Locate the cell with the specified text and output its (X, Y) center coordinate. 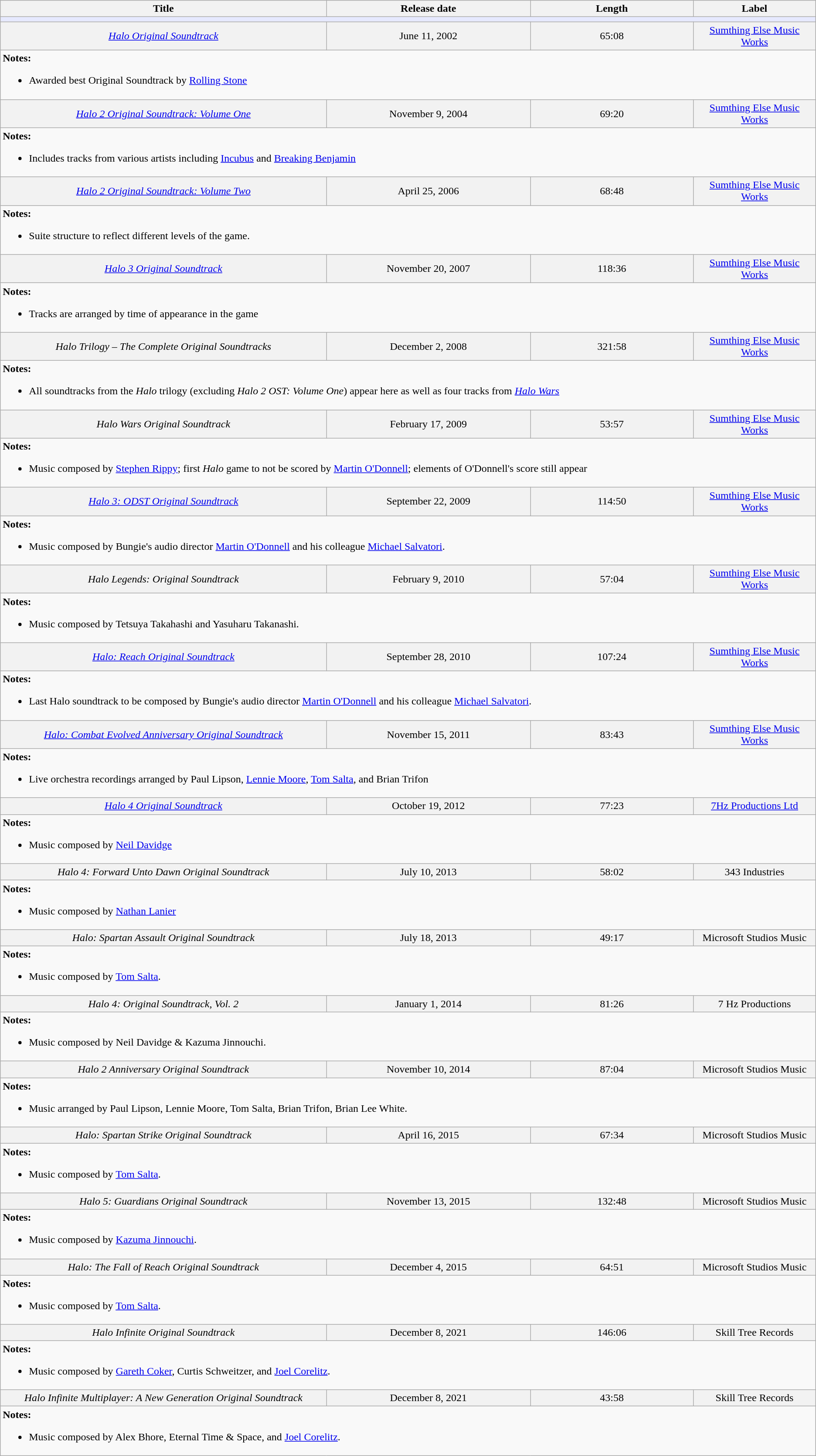
Notes:Music composed by Neil Davidge (408, 839)
Notes:All soundtracks from the Halo trilogy (excluding Halo 2 OST: Volume One) appear here as well as four tracks from Halo Wars (408, 385)
118:36 (612, 268)
65:08 (612, 36)
Notes:Music composed by Bungie's audio director Martin O'Donnell and his colleague Michael Salvatori. (408, 540)
November 20, 2007 (428, 268)
November 15, 2011 (428, 735)
Halo: The Fall of Reach Original Soundtrack (163, 1267)
Notes:Includes tracks from various artists including Incubus and Breaking Benjamin (408, 152)
64:51 (612, 1267)
53:57 (612, 423)
Notes:Music composed by Stephen Rippy; first Halo game to not be scored by Martin O'Donnell; elements of O'Donnell's score still appear (408, 463)
Halo 5: Guardians Original Soundtrack (163, 1201)
343 Industries (755, 872)
Notes:Music composed by Nathan Lanier (408, 904)
81:26 (612, 1003)
Halo: Spartan Strike Original Soundtrack (163, 1135)
Label (755, 9)
April 25, 2006 (428, 191)
Halo 2 Original Soundtrack: Volume One (163, 113)
Halo Legends: Original Soundtrack (163, 579)
Title (163, 9)
67:34 (612, 1135)
September 22, 2009 (428, 502)
83:43 (612, 735)
107:24 (612, 657)
Halo 4: Forward Unto Dawn Original Soundtrack (163, 872)
7 Hz Productions (755, 1003)
Halo 3 Original Soundtrack (163, 268)
December 4, 2015 (428, 1267)
Halo Original Soundtrack (163, 36)
September 28, 2010 (428, 657)
Notes:Music composed by Neil Davidge & Kazuma Jinnouchi. (408, 1037)
Halo Trilogy – The Complete Original Soundtracks (163, 346)
January 1, 2014 (428, 1003)
43:58 (612, 1398)
Notes:Tracks are arranged by time of appearance in the game (408, 308)
Halo 4: Original Soundtrack, Vol. 2 (163, 1003)
49:17 (612, 938)
June 11, 2002 (428, 36)
114:50 (612, 502)
146:06 (612, 1332)
Halo 2 Original Soundtrack: Volume Two (163, 191)
Notes:Last Halo soundtrack to be composed by Bungie's audio director Martin O'Donnell and his colleague Michael Salvatori. (408, 695)
Notes:Music composed by Alex Bhore, Eternal Time & Space, and Joel Corelitz. (408, 1431)
Notes:Music composed by Tetsuya Takahashi and Yasuharu Takanashi. (408, 618)
Halo Wars Original Soundtrack (163, 423)
February 9, 2010 (428, 579)
Notes:Music composed by Kazuma Jinnouchi. (408, 1234)
Length (612, 9)
July 18, 2013 (428, 938)
Halo 2 Anniversary Original Soundtrack (163, 1070)
57:04 (612, 579)
November 13, 2015 (428, 1201)
Halo Infinite Original Soundtrack (163, 1332)
October 19, 2012 (428, 806)
Halo 4 Original Soundtrack (163, 806)
February 17, 2009 (428, 423)
Release date (428, 9)
April 16, 2015 (428, 1135)
87:04 (612, 1070)
Halo: Combat Evolved Anniversary Original Soundtrack (163, 735)
Notes:Music composed by Gareth Coker, Curtis Schweitzer, and Joel Corelitz. (408, 1365)
69:20 (612, 113)
Halo: Reach Original Soundtrack (163, 657)
Halo 3: ODST Original Soundtrack (163, 502)
Halo: Spartan Assault Original Soundtrack (163, 938)
58:02 (612, 872)
December 2, 2008 (428, 346)
Notes:Awarded best Original Soundtrack by Rolling Stone (408, 75)
7Hz Productions Ltd (755, 806)
Halo Infinite Multiplayer: A New Generation Original Soundtrack (163, 1398)
321:58 (612, 346)
Notes:Music arranged by Paul Lipson, Lennie Moore, Tom Salta, Brian Trifon, Brian Lee White. (408, 1102)
November 10, 2014 (428, 1070)
77:23 (612, 806)
68:48 (612, 191)
November 9, 2004 (428, 113)
July 10, 2013 (428, 872)
Notes:Suite structure to reflect different levels of the game. (408, 230)
Notes:Live orchestra recordings arranged by Paul Lipson, Lennie Moore, Tom Salta, and Brian Trifon (408, 773)
132:48 (612, 1201)
